From the cell containing the given text, extract its center point as [X, Y] coordinate. 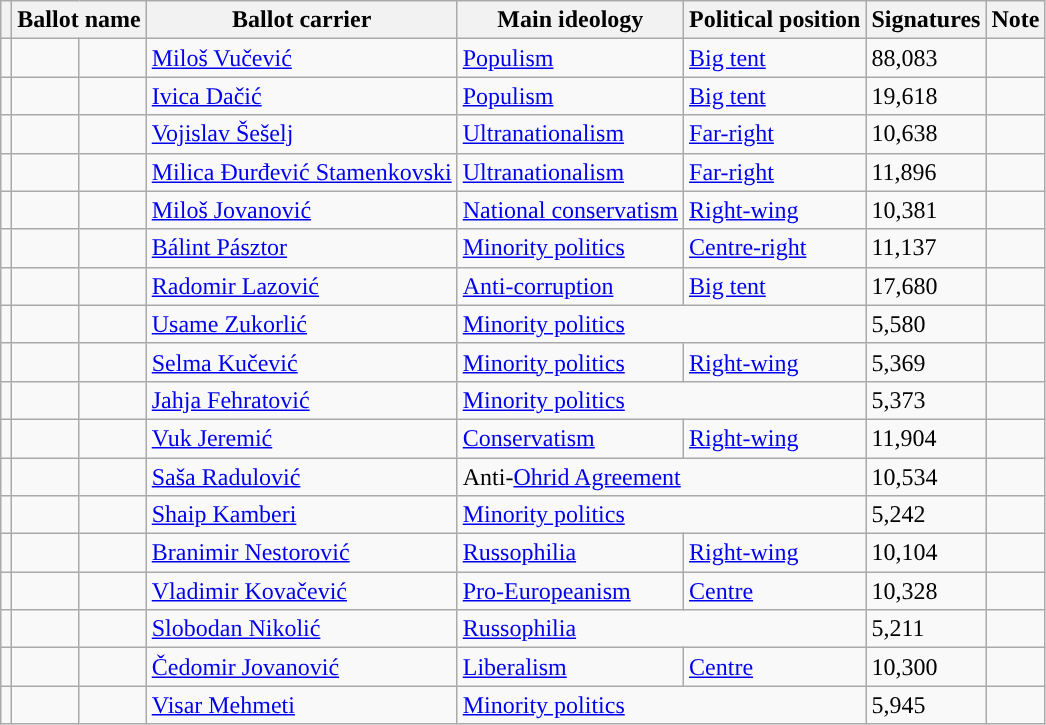
Branimir Nestorović [302, 553]
11,904 [926, 438]
Radomir Lazović [302, 286]
National conservatism [570, 210]
Main ideology [570, 20]
Shaip Kamberi [302, 515]
Vojislav Šešelj [302, 134]
11,896 [926, 172]
Slobodan Nikolić [302, 629]
5,580 [926, 324]
11,137 [926, 248]
17,680 [926, 286]
Anti-Ohrid Agreement [662, 477]
Ivica Dačić [302, 96]
Čedomir Jovanović [302, 667]
Note [1016, 20]
5,369 [926, 362]
Saša Radulović [302, 477]
Political position [775, 20]
Visar Mehmeti [302, 705]
10,638 [926, 134]
10,381 [926, 210]
Selma Kučević [302, 362]
Bálint Pásztor [302, 248]
5,211 [926, 629]
88,083 [926, 58]
Miloš Vučević [302, 58]
5,945 [926, 705]
10,104 [926, 553]
Ballot name [79, 20]
Vuk Jeremić [302, 438]
Signatures [926, 20]
5,373 [926, 400]
19,618 [926, 96]
10,328 [926, 591]
Miloš Jovanović [302, 210]
5,242 [926, 515]
Vladimir Kovačević [302, 591]
Centre-right [775, 248]
Liberalism [570, 667]
10,534 [926, 477]
10,300 [926, 667]
Usame Zukorlić [302, 324]
Anti-corruption [570, 286]
Ballot carrier [302, 20]
Pro-Europeanism [570, 591]
Conservatism [570, 438]
Jahja Fehratović [302, 400]
Milica Đurđević Stamenkovski [302, 172]
